Detect which cell encompasses the target text, then output its [X, Y] center coordinate. 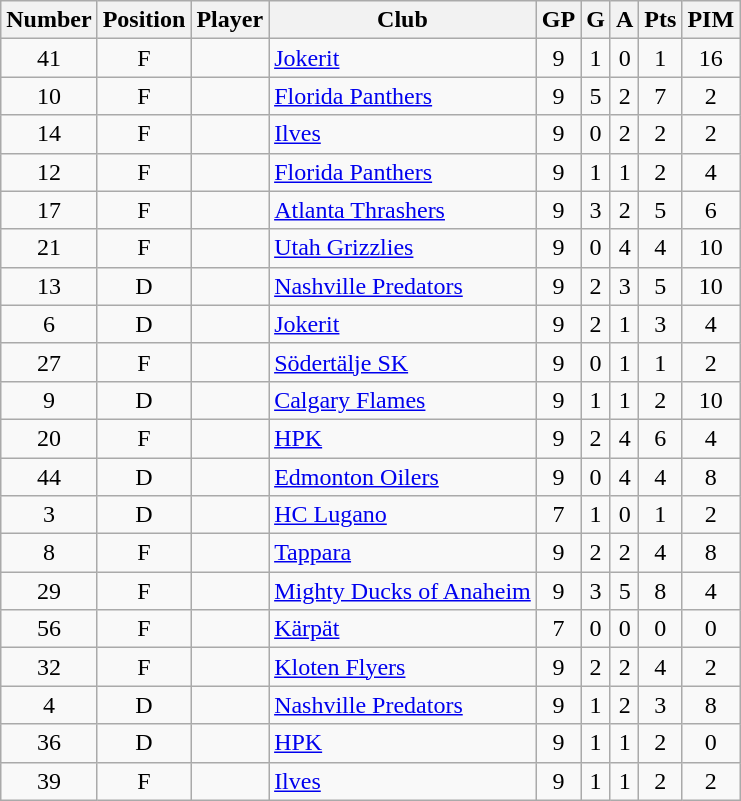
Pts [660, 20]
HC Lugano [403, 515]
29 [49, 591]
Kloten Flyers [403, 667]
Club [403, 20]
Mighty Ducks of Anaheim [403, 591]
41 [49, 58]
13 [49, 286]
Atlanta Thrashers [403, 210]
Kärpät [403, 629]
36 [49, 743]
Calgary Flames [403, 400]
Player [230, 20]
12 [49, 172]
Utah Grizzlies [403, 248]
27 [49, 362]
Södertälje SK [403, 362]
PIM [711, 20]
G [596, 20]
32 [49, 667]
14 [49, 134]
Position [144, 20]
21 [49, 248]
56 [49, 629]
Tappara [403, 553]
17 [49, 210]
A [624, 20]
Number [49, 20]
Edmonton Oilers [403, 477]
GP [558, 20]
39 [49, 781]
44 [49, 477]
16 [711, 58]
20 [49, 438]
